Locate the cell with the specified text and output its (X, Y) center coordinate. 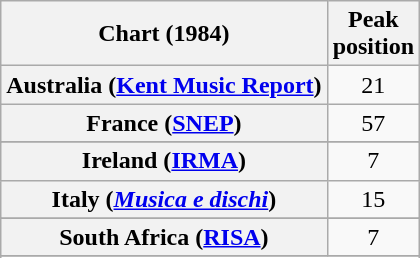
South Africa (RISA) (164, 237)
Peakposition (373, 34)
France (SNEP) (164, 123)
57 (373, 123)
Italy (Musica e dischi) (164, 199)
Ireland (IRMA) (164, 161)
Australia (Kent Music Report) (164, 85)
Chart (1984) (164, 34)
15 (373, 199)
21 (373, 85)
